Identify which cell holds the provided text, then report its (X, Y) central coordinate. 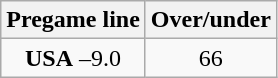
66 (210, 58)
USA –9.0 (74, 58)
Over/under (210, 20)
Pregame line (74, 20)
